Locate the cell with the specified text and output its [x, y] center coordinate. 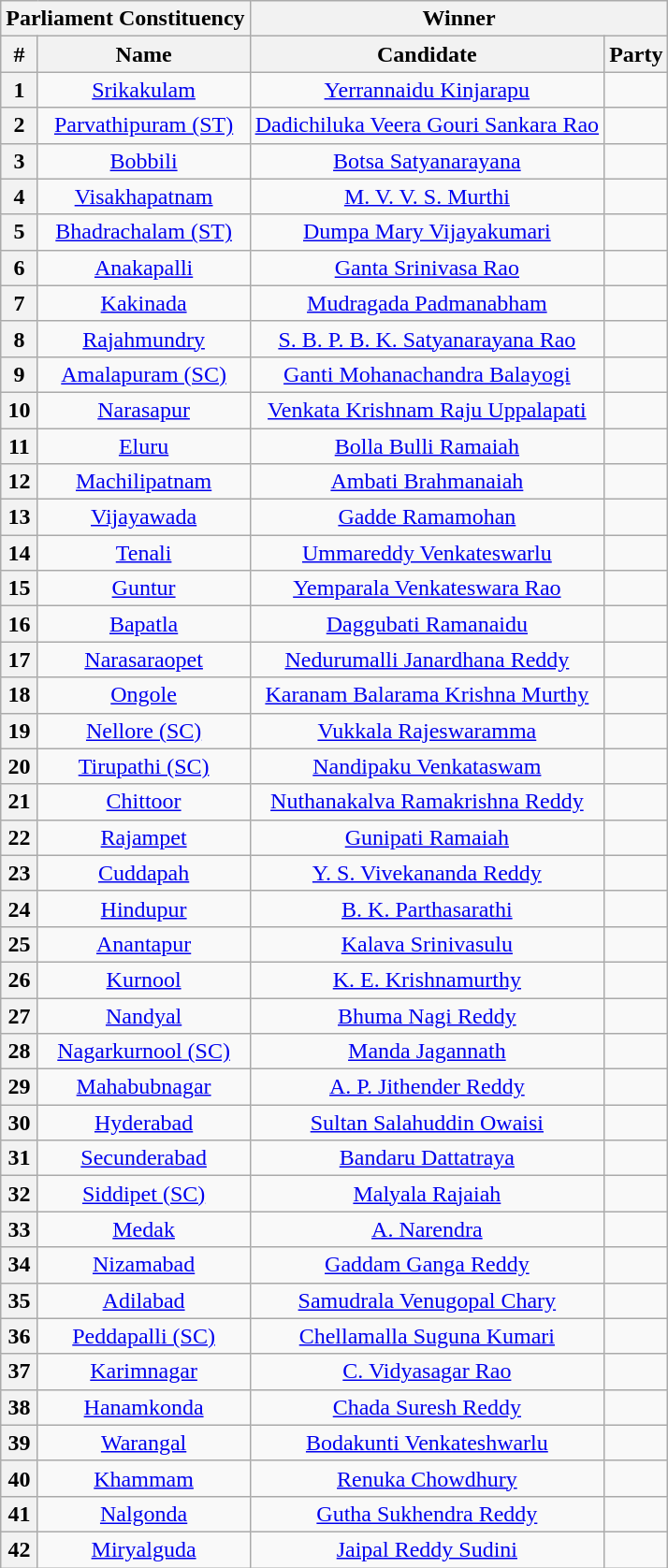
Samudrala Venugopal Chary [427, 1300]
Gunipati Ramaiah [427, 837]
Y. S. Vivekananda Reddy [427, 873]
Bodakunti Venkateshwarlu [427, 1443]
Kalava Srinivasulu [427, 944]
Anantapur [144, 944]
Srikakulam [144, 90]
24 [19, 908]
Botsa Satyanarayana [427, 161]
Nedurumalli Janardhana Reddy [427, 660]
Khammam [144, 1478]
42 [19, 1549]
Venkata Krishnam Raju Uppalapati [427, 410]
Rajampet [144, 837]
40 [19, 1478]
6 [19, 268]
Ambati Brahmanaiah [427, 482]
21 [19, 802]
8 [19, 339]
Hyderabad [144, 1123]
15 [19, 588]
13 [19, 517]
Guntur [144, 588]
Manda Jagannath [427, 1052]
33 [19, 1229]
Parliament Constituency [125, 19]
Vijayawada [144, 517]
26 [19, 980]
Rajahmundry [144, 339]
B. K. Parthasarathi [427, 908]
41 [19, 1514]
Karanam Balarama Krishna Murthy [427, 695]
Malyala Rajaiah [427, 1194]
Tenali [144, 553]
C. Vidyasagar Rao [427, 1372]
31 [19, 1158]
2 [19, 125]
9 [19, 374]
19 [19, 731]
Renuka Chowdhury [427, 1478]
7 [19, 303]
Bhuma Nagi Reddy [427, 1015]
Dumpa Mary Vijayakumari [427, 232]
Nalgonda [144, 1514]
Gutha Sukhendra Reddy [427, 1514]
Ongole [144, 695]
38 [19, 1407]
20 [19, 766]
Bapatla [144, 624]
12 [19, 482]
39 [19, 1443]
Nandipaku Venkataswam [427, 766]
S. B. P. B. K. Satyanarayana Rao [427, 339]
Ganta Srinivasa Rao [427, 268]
Bandaru Dattatraya [427, 1158]
30 [19, 1123]
1 [19, 90]
Adilabad [144, 1300]
Narasapur [144, 410]
Tirupathi (SC) [144, 766]
Eluru [144, 446]
Narasaraopet [144, 660]
Machilipatnam [144, 482]
37 [19, 1372]
Mudragada Padmanabham [427, 303]
32 [19, 1194]
Yerrannaidu Kinjarapu [427, 90]
Visakhapatnam [144, 196]
34 [19, 1265]
Anakapalli [144, 268]
Name [144, 54]
Nuthanakalva Ramakrishna Reddy [427, 802]
10 [19, 410]
18 [19, 695]
36 [19, 1336]
Warangal [144, 1443]
5 [19, 232]
Nellore (SC) [144, 731]
Bhadrachalam (ST) [144, 232]
Sultan Salahuddin Owaisi [427, 1123]
4 [19, 196]
Cuddapah [144, 873]
Karimnagar [144, 1372]
17 [19, 660]
Miryalguda [144, 1549]
Amalapuram (SC) [144, 374]
27 [19, 1015]
Ganti Mohanachandra Balayogi [427, 374]
Peddapalli (SC) [144, 1336]
Chellamalla Suguna Kumari [427, 1336]
29 [19, 1087]
Daggubati Ramanaidu [427, 624]
Bolla Bulli Ramaiah [427, 446]
28 [19, 1052]
A. P. Jithender Reddy [427, 1087]
Medak [144, 1229]
Candidate [427, 54]
Siddipet (SC) [144, 1194]
Secunderabad [144, 1158]
Ummareddy Venkateswarlu [427, 553]
Yemparala Venkateswara Rao [427, 588]
3 [19, 161]
K. E. Krishnamurthy [427, 980]
Chittoor [144, 802]
Winner [458, 19]
Kurnool [144, 980]
Kakinada [144, 303]
23 [19, 873]
Gaddam Ganga Reddy [427, 1265]
# [19, 54]
22 [19, 837]
Vukkala Rajeswaramma [427, 731]
Hindupur [144, 908]
Gadde Ramamohan [427, 517]
Nagarkurnool (SC) [144, 1052]
Jaipal Reddy Sudini [427, 1549]
Nizamabad [144, 1265]
25 [19, 944]
Parvathipuram (ST) [144, 125]
Mahabubnagar [144, 1087]
Bobbili [144, 161]
Dadichiluka Veera Gouri Sankara Rao [427, 125]
16 [19, 624]
14 [19, 553]
Nandyal [144, 1015]
Hanamkonda [144, 1407]
11 [19, 446]
35 [19, 1300]
A. Narendra [427, 1229]
M. V. V. S. Murthi [427, 196]
Chada Suresh Reddy [427, 1407]
Party [636, 54]
